Scan for the cell matching the given text and deliver its (x, y) coordinate at center. 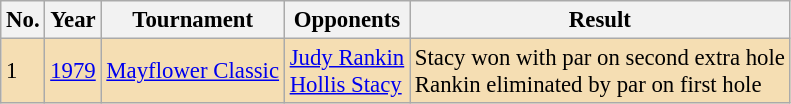
Tournament (192, 20)
Stacy won with par on second extra holeRankin eliminated by par on first hole (600, 72)
No. (23, 20)
1 (23, 72)
1979 (73, 72)
Result (600, 20)
Mayflower Classic (192, 72)
Judy Rankin Hollis Stacy (346, 72)
Year (73, 20)
Opponents (346, 20)
